Determine the [X, Y] coordinate at the center of the cell enclosing the given text.  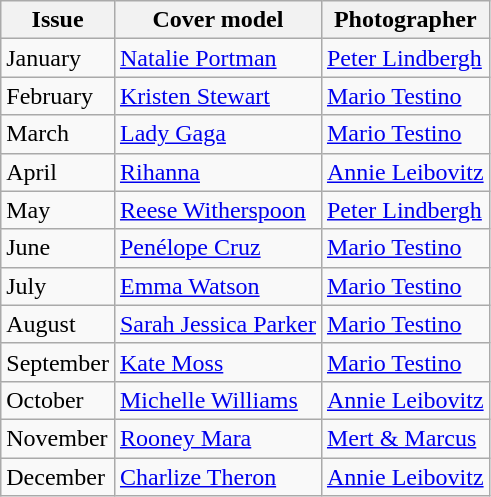
Michelle Williams [218, 400]
March [58, 134]
Emma Watson [218, 286]
Kristen Stewart [218, 96]
February [58, 96]
December [58, 477]
November [58, 438]
May [58, 210]
July [58, 286]
Kate Moss [218, 362]
Issue [58, 20]
Photographer [405, 20]
Natalie Portman [218, 58]
Reese Witherspoon [218, 210]
Rooney Mara [218, 438]
Penélope Cruz [218, 248]
Mert & Marcus [405, 438]
Lady Gaga [218, 134]
Charlize Theron [218, 477]
September [58, 362]
Cover model [218, 20]
Sarah Jessica Parker [218, 324]
Rihanna [218, 172]
April [58, 172]
June [58, 248]
January [58, 58]
October [58, 400]
August [58, 324]
